Capture the cell that displays the provided text and extract its (x, y) central coordinate. 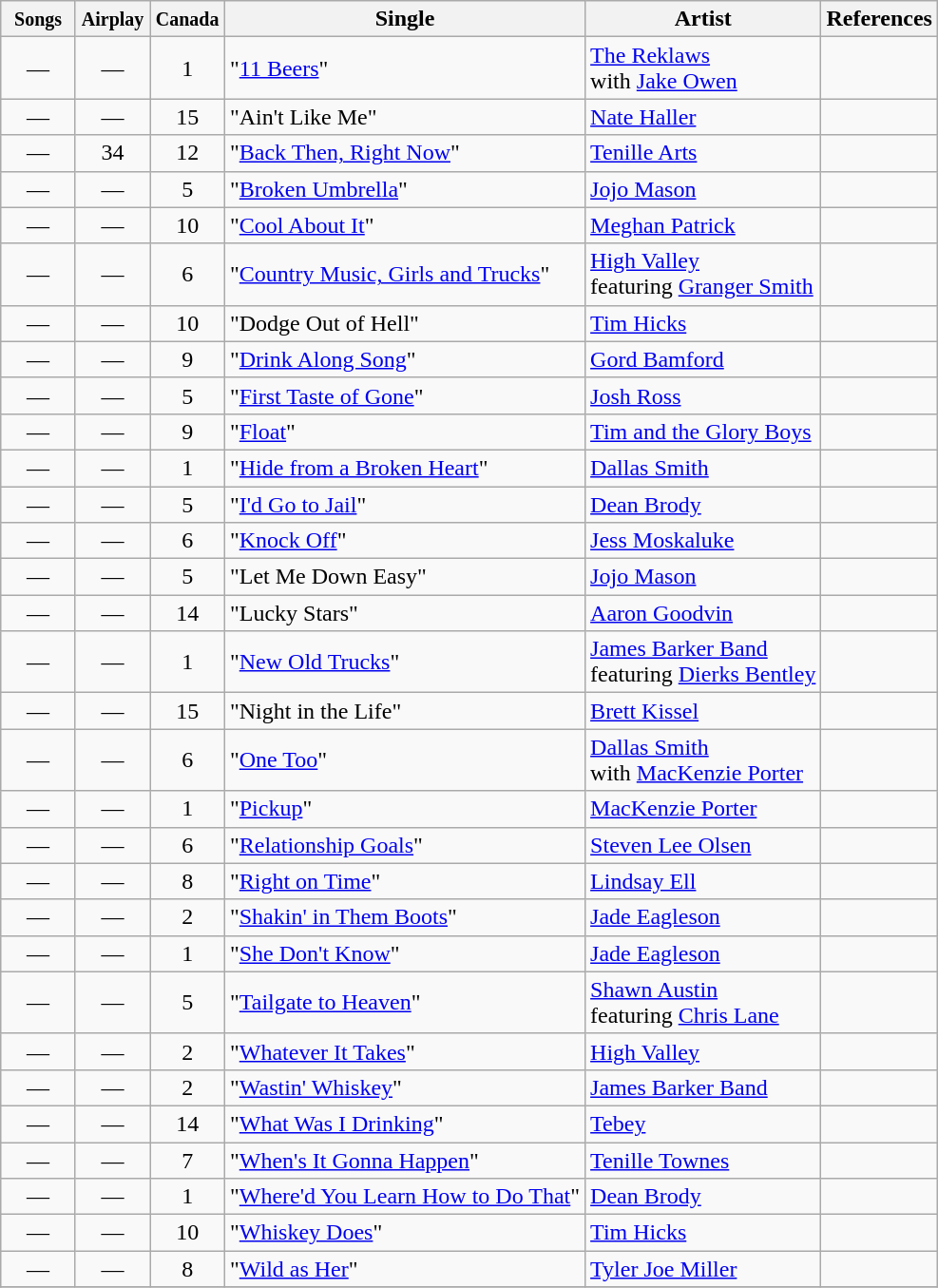
Nate Haller (703, 117)
"New Old Trucks" (405, 662)
Airplay (112, 19)
34 (112, 153)
"Float" (405, 432)
"Lucky Stars" (405, 613)
7 (188, 1161)
"One Too" (405, 760)
"Where'd You Learn How to Do That" (405, 1197)
References (880, 19)
"Pickup" (405, 809)
Canada (188, 19)
"Hide from a Broken Heart" (405, 468)
MacKenzie Porter (703, 809)
Aaron Goodvin (703, 613)
The Reklaws with Jake Owen (703, 68)
"Shakin' in Them Boots" (405, 917)
Songs (38, 19)
"Tailgate to Heaven" (405, 1002)
Gord Bamford (703, 359)
"Knock Off" (405, 541)
"First Taste of Gone" (405, 395)
"Broken Umbrella" (405, 189)
"Wastin' Whiskey" (405, 1087)
Tenille Arts (703, 153)
"Wild as Her" (405, 1269)
"Dodge Out of Hell" (405, 323)
12 (188, 153)
"Whatever It Takes" (405, 1051)
"11 Beers" (405, 68)
Tebey (703, 1124)
High Valley (703, 1051)
"She Don't Know" (405, 953)
Steven Lee Olsen (703, 845)
"Country Music, Girls and Trucks" (405, 274)
"Back Then, Right Now" (405, 153)
Tenille Townes (703, 1161)
"What Was I Drinking" (405, 1124)
James Barker Band (703, 1087)
Artist (703, 19)
"Let Me Down Easy" (405, 577)
"I'd Go to Jail" (405, 505)
Josh Ross (703, 395)
"Relationship Goals" (405, 845)
Tim and the Glory Boys (703, 432)
Brett Kissel (703, 711)
Shawn Austin featuring Chris Lane (703, 1002)
James Barker Band featuring Dierks Bentley (703, 662)
Single (405, 19)
Lindsay Ell (703, 881)
"Right on Time" (405, 881)
"Cool About It" (405, 225)
Dallas Smith (703, 468)
Tyler Joe Miller (703, 1269)
High Valley featuring Granger Smith (703, 274)
Dallas Smith with MacKenzie Porter (703, 760)
Meghan Patrick (703, 225)
"Night in the Life" (405, 711)
"Drink Along Song" (405, 359)
"Ain't Like Me" (405, 117)
Jess Moskaluke (703, 541)
"When's It Gonna Happen" (405, 1161)
"Whiskey Does" (405, 1233)
